Pinpoint the cell where the given text exists, returning its [x, y] midpoint coordinate. 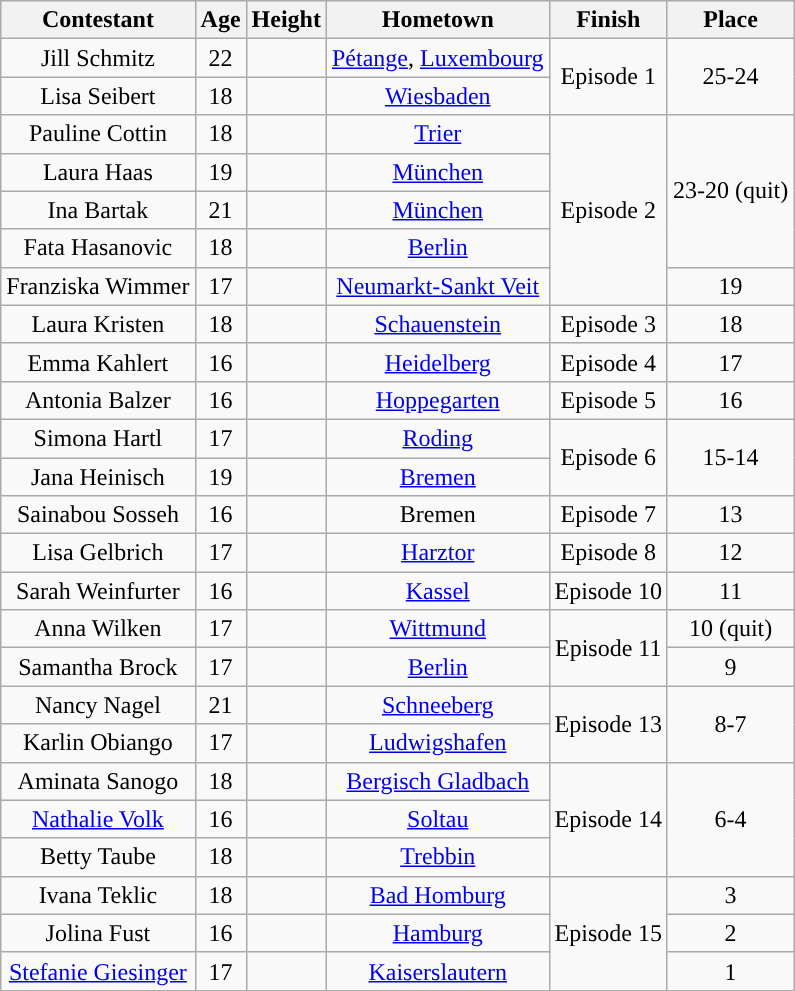
Kaiserslautern [438, 971]
Simona Hartl [98, 438]
Laura Haas [98, 172]
Episode 4 [608, 362]
Roding [438, 438]
Place [730, 20]
Jill Schmitz [98, 58]
8-7 [730, 724]
Nathalie Volk [98, 819]
9 [730, 667]
25-24 [730, 77]
Trier [438, 134]
10 (quit) [730, 629]
Fata Hasanovic [98, 248]
23-20 (quit) [730, 191]
Soltau [438, 819]
Nancy Nagel [98, 705]
Aminata Sanogo [98, 781]
15-14 [730, 457]
Episode 10 [608, 591]
Finish [608, 20]
Lisa Seibert [98, 96]
Episode 7 [608, 515]
Episode 5 [608, 400]
Pauline Cottin [98, 134]
Episode 11 [608, 648]
Stefanie Giesinger [98, 971]
Betty Taube [98, 857]
Hamburg [438, 933]
Schneeberg [438, 705]
Emma Kahlert [98, 362]
Ludwigshafen [438, 743]
Antonia Balzer [98, 400]
Lisa Gelbrich [98, 553]
Hometown [438, 20]
11 [730, 591]
Sainabou Sosseh [98, 515]
Pétange, Luxembourg [438, 58]
Jolina Fust [98, 933]
Schauenstein [438, 324]
Episode 8 [608, 553]
Wittmund [438, 629]
Neumarkt-Sankt Veit [438, 286]
22 [220, 58]
Laura Kristen [98, 324]
Episode 3 [608, 324]
Bergisch Gladbach [438, 781]
Jana Heinisch [98, 477]
Ina Bartak [98, 210]
Height [286, 20]
Trebbin [438, 857]
Episode 15 [608, 933]
Hoppegarten [438, 400]
3 [730, 895]
Sarah Weinfurter [98, 591]
Ivana Teklic [98, 895]
Bad Homburg [438, 895]
Samantha Brock [98, 667]
Age [220, 20]
Episode 13 [608, 724]
Heidelberg [438, 362]
6-4 [730, 819]
Episode 14 [608, 819]
Kassel [438, 591]
12 [730, 553]
Contestant [98, 20]
Harztor [438, 553]
Anna Wilken [98, 629]
Episode 6 [608, 457]
Karlin Obiango [98, 743]
2 [730, 933]
Episode 1 [608, 77]
13 [730, 515]
1 [730, 971]
Franziska Wimmer [98, 286]
Episode 2 [608, 210]
Wiesbaden [438, 96]
